Return the [x, y] coordinate for the center point of the cell that contains the specified text.  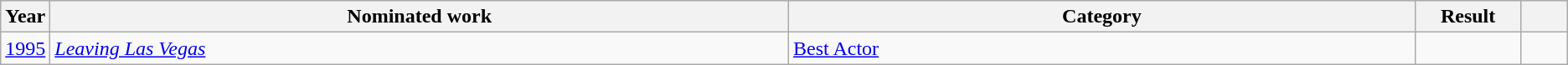
Category [1102, 17]
Result [1467, 17]
Leaving Las Vegas [420, 48]
Best Actor [1102, 48]
1995 [25, 48]
Nominated work [420, 17]
Year [25, 17]
